From the cell containing the given text, extract its center point as [X, Y] coordinate. 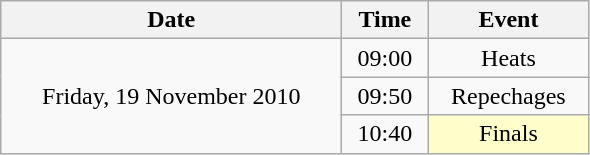
09:50 [385, 96]
Finals [508, 134]
Time [385, 20]
Friday, 19 November 2010 [172, 96]
Date [172, 20]
Repechages [508, 96]
Event [508, 20]
09:00 [385, 58]
Heats [508, 58]
10:40 [385, 134]
